Capture the cell that displays the provided text and extract its (X, Y) central coordinate. 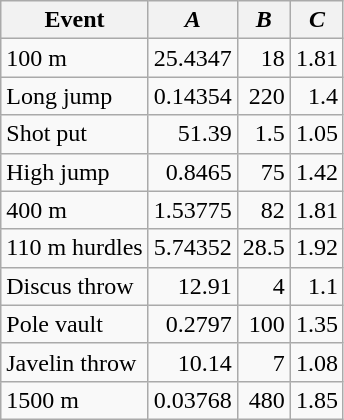
82 (264, 210)
High jump (74, 172)
1.4 (316, 96)
480 (264, 400)
Discus throw (74, 286)
Shot put (74, 134)
1.92 (316, 248)
1500 m (74, 400)
1.42 (316, 172)
28.5 (264, 248)
110 m hurdles (74, 248)
A (192, 20)
5.74352 (192, 248)
12.91 (192, 286)
Long jump (74, 96)
1.53775 (192, 210)
1.05 (316, 134)
Javelin throw (74, 362)
0.2797 (192, 324)
1.08 (316, 362)
100 (264, 324)
10.14 (192, 362)
400 m (74, 210)
220 (264, 96)
0.8465 (192, 172)
100 m (74, 58)
1.35 (316, 324)
18 (264, 58)
75 (264, 172)
4 (264, 286)
Pole vault (74, 324)
B (264, 20)
0.14354 (192, 96)
7 (264, 362)
1.85 (316, 400)
1.1 (316, 286)
51.39 (192, 134)
25.4347 (192, 58)
0.03768 (192, 400)
Event (74, 20)
C (316, 20)
1.5 (264, 134)
